Return [x, y] of the center of cell containing provided text 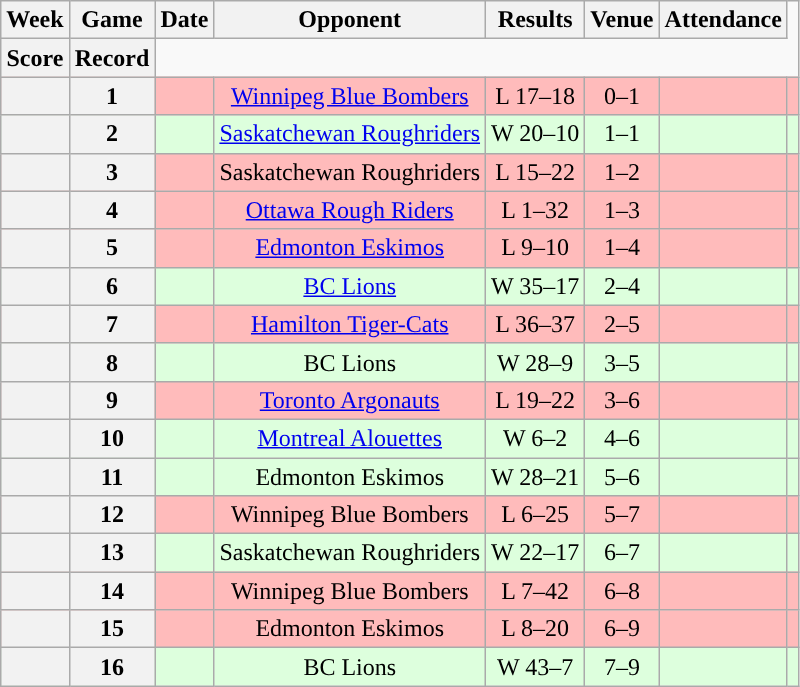
7–9 [622, 667]
6–7 [622, 553]
Score [35, 58]
11 [112, 477]
9 [112, 400]
1 [112, 96]
3–5 [622, 362]
L 8–20 [536, 629]
L 19–22 [536, 400]
Date [184, 20]
3 [112, 172]
Toronto Argonauts [350, 400]
L 6–25 [536, 515]
Montreal Alouettes [350, 438]
6 [112, 286]
Opponent [350, 20]
1–4 [622, 248]
Venue [622, 20]
2 [112, 134]
4 [112, 210]
Week [35, 20]
14 [112, 591]
13 [112, 553]
1–3 [622, 210]
2–4 [622, 286]
0–1 [622, 96]
3–6 [622, 400]
4–6 [622, 438]
6–9 [622, 629]
15 [112, 629]
Hamilton Tiger-Cats [350, 324]
16 [112, 667]
12 [112, 515]
7 [112, 324]
W 28–21 [536, 477]
W 22–17 [536, 553]
W 20–10 [536, 134]
Ottawa Rough Riders [350, 210]
8 [112, 362]
2–5 [622, 324]
5 [112, 248]
Record [112, 58]
W 28–9 [536, 362]
Game [112, 20]
W 43–7 [536, 667]
L 15–22 [536, 172]
5–6 [622, 477]
Attendance [723, 20]
1–1 [622, 134]
10 [112, 438]
5–7 [622, 515]
W 35–17 [536, 286]
L 36–37 [536, 324]
L 1–32 [536, 210]
6–8 [622, 591]
1–2 [622, 172]
L 17–18 [536, 96]
L 9–10 [536, 248]
Results [536, 20]
L 7–42 [536, 591]
W 6–2 [536, 438]
